Pinpoint the cell where the given text exists, returning its [x, y] midpoint coordinate. 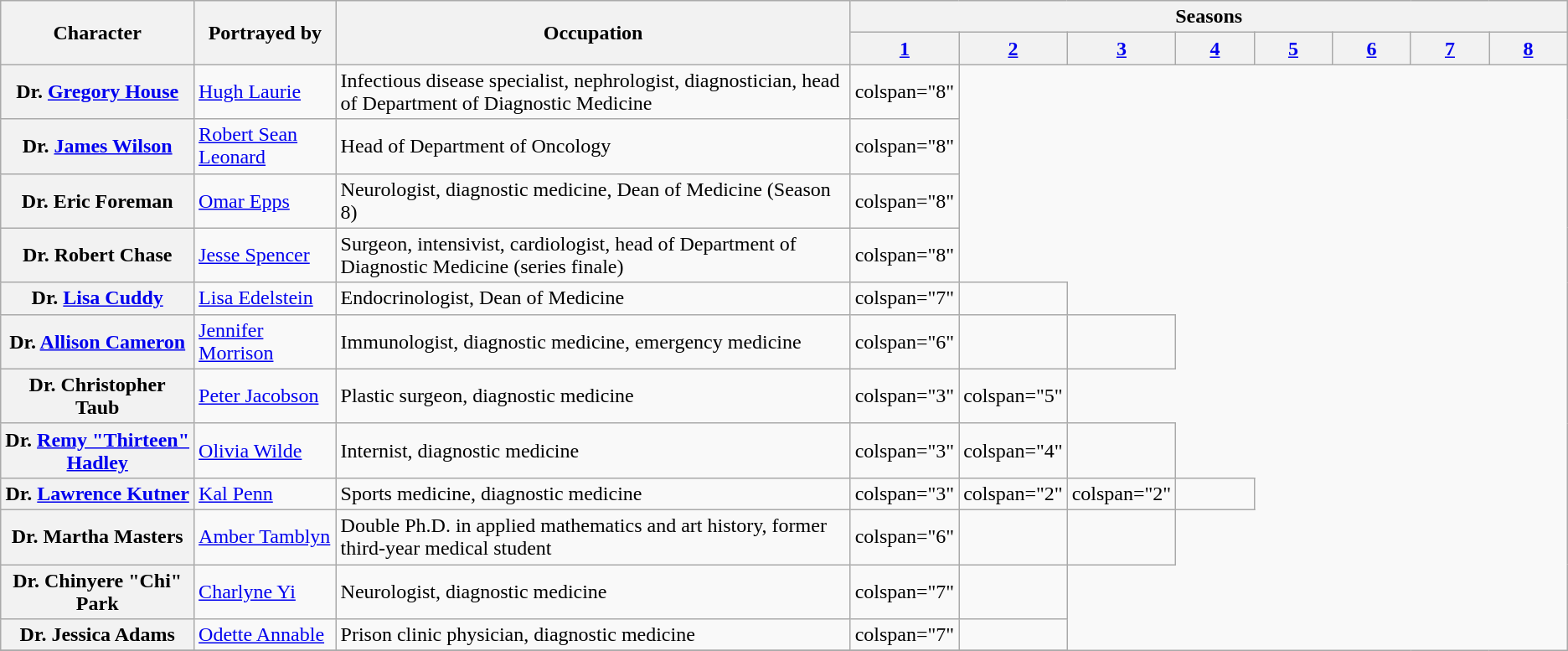
Dr. Lawrence Kutner [97, 493]
Occupation [593, 33]
Omar Epps [265, 201]
Dr. Gregory House [97, 92]
3 [1122, 49]
Character [97, 33]
Endocrinologist, Dean of Medicine [593, 298]
Dr. James Wilson [97, 146]
Infectious disease specialist, nephrologist, diagnostician, head of Department of Diagnostic Medicine [593, 92]
Portrayed by [265, 33]
Double Ph.D. in applied mathematics and art history, former third-year medical student [593, 536]
Seasons [1209, 17]
1 [905, 49]
Kal Penn [265, 493]
Surgeon, intensivist, cardiologist, head of Department of Diagnostic Medicine (series finale) [593, 255]
Dr. Chinyere "Chi" Park [97, 592]
Dr. Lisa Cuddy [97, 298]
Neurologist, diagnostic medicine [593, 592]
Prison clinic physician, diagnostic medicine [593, 635]
Dr. Eric Foreman [97, 201]
Charlyne Yi [265, 592]
Robert Sean Leonard [265, 146]
2 [1014, 49]
Peter Jacobson [265, 395]
colspan="4" [1014, 451]
Plastic surgeon, diagnostic medicine [593, 395]
Amber Tamblyn [265, 536]
5 [1293, 49]
8 [1529, 49]
Olivia Wilde [265, 451]
Jennifer Morrison [265, 342]
Head of Department of Oncology [593, 146]
Dr. Christopher Taub [97, 395]
Jesse Spencer [265, 255]
Dr. Allison Cameron [97, 342]
6 [1372, 49]
Dr. Martha Masters [97, 536]
colspan="5" [1014, 395]
Sports medicine, diagnostic medicine [593, 493]
Hugh Laurie [265, 92]
Neurologist, diagnostic medicine, Dean of Medicine (Season 8) [593, 201]
Internist, diagnostic medicine [593, 451]
Dr. Remy "Thirteen" Hadley [97, 451]
4 [1215, 49]
Immunologist, diagnostic medicine, emergency medicine [593, 342]
Odette Annable [265, 635]
7 [1450, 49]
Dr. Robert Chase [97, 255]
Lisa Edelstein [265, 298]
Dr. Jessica Adams [97, 635]
